Scan for the cell matching the given text and deliver its [X, Y] coordinate at center. 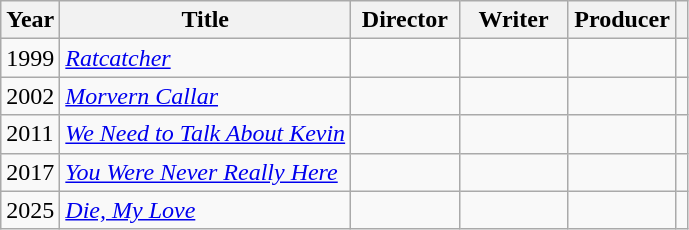
We Need to Talk About Kevin [206, 134]
2011 [30, 134]
2002 [30, 96]
2025 [30, 210]
Year [30, 20]
Writer [514, 20]
Die, My Love [206, 210]
Morvern Callar [206, 96]
You Were Never Really Here [206, 172]
2017 [30, 172]
Ratcatcher [206, 58]
1999 [30, 58]
Director [406, 20]
Title [206, 20]
Producer [622, 20]
